For the text-containing cell, return its midpoint in [x, y] coordinate format. 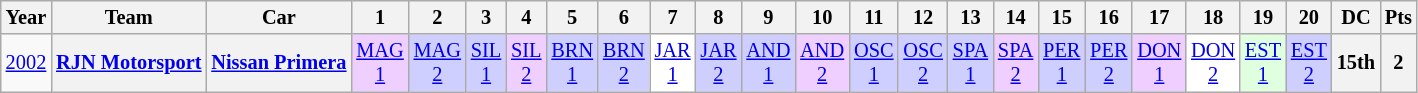
Pts [1398, 17]
PER1 [1062, 63]
19 [1263, 17]
SIL2 [526, 63]
2002 [26, 63]
DON1 [1159, 63]
Team [128, 17]
15th [1356, 63]
BRN1 [572, 63]
5 [572, 17]
18 [1213, 17]
14 [1016, 17]
7 [673, 17]
RJN Motorsport [128, 63]
JAR1 [673, 63]
16 [1108, 17]
BRN2 [624, 63]
15 [1062, 17]
Nissan Primera [278, 63]
EST2 [1309, 63]
Year [26, 17]
1 [380, 17]
12 [922, 17]
MAG2 [438, 63]
6 [624, 17]
DON2 [1213, 63]
10 [822, 17]
OSC2 [922, 63]
AND2 [822, 63]
JAR2 [719, 63]
AND1 [768, 63]
SPA2 [1016, 63]
3 [486, 17]
SPA1 [970, 63]
11 [874, 17]
20 [1309, 17]
Car [278, 17]
MAG1 [380, 63]
13 [970, 17]
SIL1 [486, 63]
DC [1356, 17]
8 [719, 17]
17 [1159, 17]
PER2 [1108, 63]
4 [526, 17]
EST1 [1263, 63]
9 [768, 17]
OSC1 [874, 63]
